Determine the (X, Y) coordinate at the center of the cell enclosing the given text.  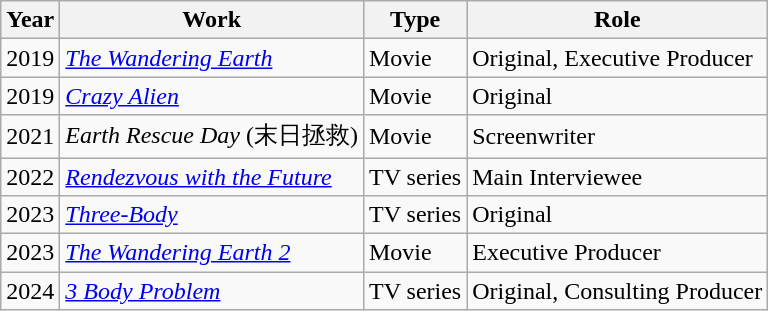
Type (414, 20)
Original, Consulting Producer (618, 291)
Crazy Alien (212, 96)
Main Interviewee (618, 177)
2024 (30, 291)
Three-Body (212, 215)
3 Body Problem (212, 291)
Screenwriter (618, 136)
2022 (30, 177)
Original, Executive Producer (618, 58)
Work (212, 20)
2021 (30, 136)
Role (618, 20)
Rendezvous with the Future (212, 177)
Year (30, 20)
The Wandering Earth (212, 58)
Executive Producer (618, 253)
Earth Rescue Day (末日拯救) (212, 136)
The Wandering Earth 2 (212, 253)
